Output the [x, y] coordinate of the center of the cell containing the given text.  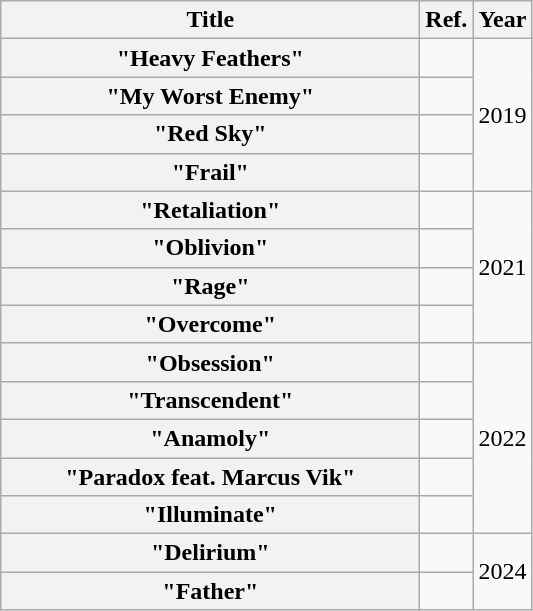
"Frail" [210, 172]
"Obsession" [210, 362]
"Overcome" [210, 324]
Ref. [446, 20]
"Paradox feat. Marcus Vik" [210, 477]
2022 [502, 438]
Year [502, 20]
"Oblivion" [210, 248]
"Red Sky" [210, 134]
"Father" [210, 591]
"Rage" [210, 286]
"Heavy Feathers" [210, 58]
"Transcendent" [210, 400]
"Illuminate" [210, 515]
"Retaliation" [210, 210]
"Delirium" [210, 553]
2021 [502, 267]
"Anamoly" [210, 438]
"My Worst Enemy" [210, 96]
Title [210, 20]
2019 [502, 115]
2024 [502, 572]
